Return [x, y] of the center of cell containing provided text 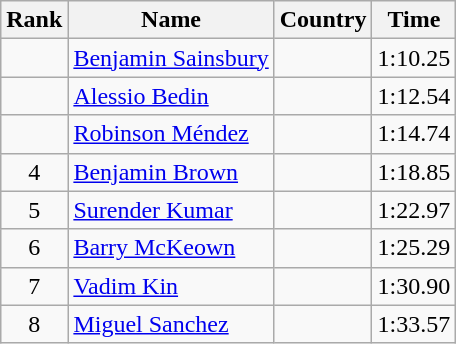
Surender Kumar [171, 210]
1:14.74 [414, 134]
Benjamin Brown [171, 172]
Robinson Méndez [171, 134]
1:33.57 [414, 324]
1:12.54 [414, 96]
1:25.29 [414, 248]
1:30.90 [414, 286]
5 [34, 210]
Vadim Kin [171, 286]
Time [414, 20]
7 [34, 286]
1:10.25 [414, 58]
8 [34, 324]
Barry McKeown [171, 248]
Country [323, 20]
6 [34, 248]
Alessio Bedin [171, 96]
Rank [34, 20]
Name [171, 20]
1:22.97 [414, 210]
Miguel Sanchez [171, 324]
Benjamin Sainsbury [171, 58]
1:18.85 [414, 172]
4 [34, 172]
